For the text-containing cell, return its midpoint in [X, Y] coordinate format. 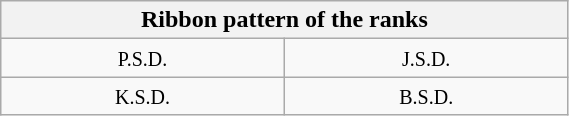
P.S.D. [143, 58]
J.S.D. [426, 58]
B.S.D. [426, 96]
K.S.D. [143, 96]
Ribbon pattern of the ranks [284, 20]
